For the text-containing cell, return its midpoint in (X, Y) coordinate format. 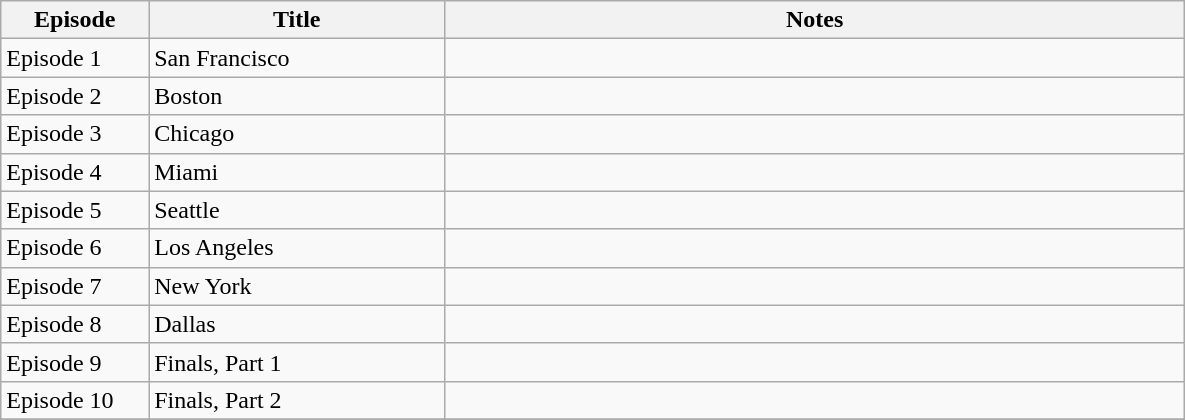
Episode 7 (75, 286)
San Francisco (297, 58)
Boston (297, 96)
Miami (297, 172)
Notes (815, 20)
Seattle (297, 210)
Los Angeles (297, 248)
Episode 8 (75, 324)
New York (297, 286)
Episode 5 (75, 210)
Episode 1 (75, 58)
Chicago (297, 134)
Finals, Part 1 (297, 362)
Episode 10 (75, 400)
Finals, Part 2 (297, 400)
Episode 3 (75, 134)
Episode 9 (75, 362)
Episode 6 (75, 248)
Episode (75, 20)
Episode 4 (75, 172)
Dallas (297, 324)
Episode 2 (75, 96)
Title (297, 20)
